Find where the given text appears and provide that cell's center as (X, Y) coordinate. 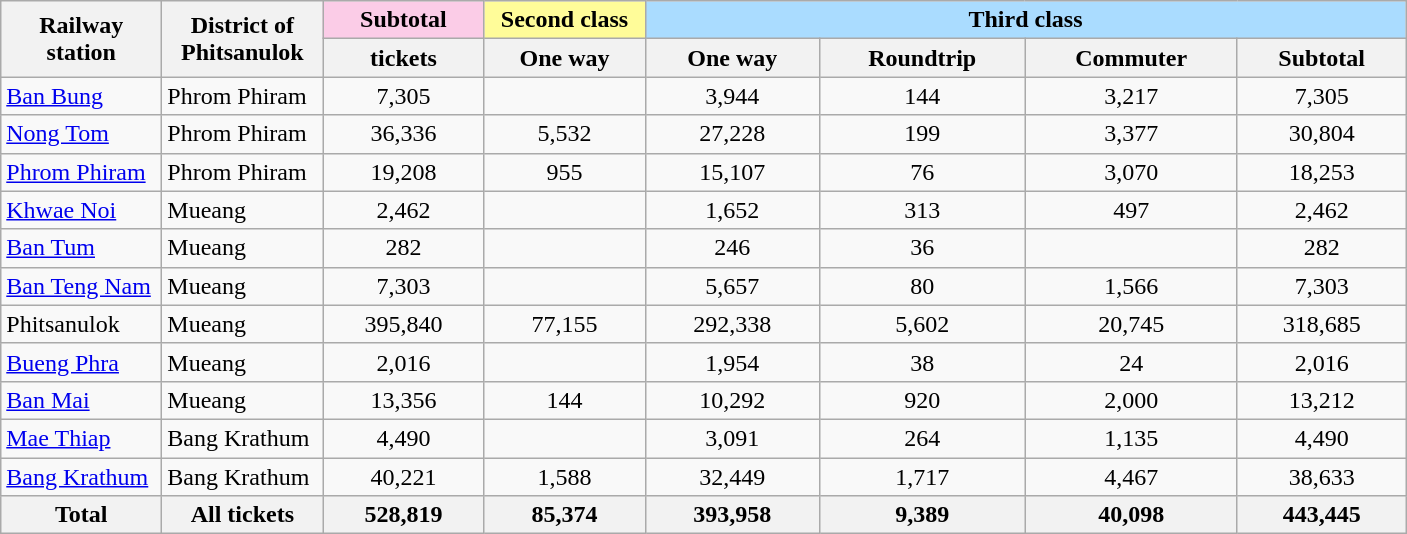
13,212 (1322, 400)
1,717 (922, 477)
Third class (1026, 20)
19,208 (404, 172)
Second class (564, 20)
5,657 (732, 286)
Ban Teng Nam (82, 286)
199 (922, 134)
38 (922, 362)
292,338 (732, 324)
1,954 (732, 362)
443,445 (1322, 515)
27,228 (732, 134)
40,221 (404, 477)
Ban Bung (82, 96)
30,804 (1322, 134)
15,107 (732, 172)
955 (564, 172)
36,336 (404, 134)
District of Phitsanulok (242, 39)
5,602 (922, 324)
1,652 (732, 210)
80 (922, 286)
3,217 (1131, 96)
4,467 (1131, 477)
24 (1131, 362)
2,000 (1131, 400)
20,745 (1131, 324)
13,356 (404, 400)
32,449 (732, 477)
Mae Thiap (82, 438)
3,070 (1131, 172)
Bueng Phra (82, 362)
77,155 (564, 324)
Commuter (1131, 58)
3,091 (732, 438)
1,588 (564, 477)
393,958 (732, 515)
tickets (404, 58)
395,840 (404, 324)
9,389 (922, 515)
Phitsanulok (82, 324)
528,819 (404, 515)
76 (922, 172)
18,253 (1322, 172)
5,532 (564, 134)
Total (82, 515)
38,633 (1322, 477)
Ban Mai (82, 400)
All tickets (242, 515)
Ban Tum (82, 248)
36 (922, 248)
264 (922, 438)
246 (732, 248)
40,098 (1131, 515)
Nong Tom (82, 134)
3,944 (732, 96)
10,292 (732, 400)
85,374 (564, 515)
1,135 (1131, 438)
Roundtrip (922, 58)
Railway station (82, 39)
3,377 (1131, 134)
313 (922, 210)
318,685 (1322, 324)
Khwae Noi (82, 210)
1,566 (1131, 286)
497 (1131, 210)
920 (922, 400)
